Locate the cell with the specified text and output its (x, y) center coordinate. 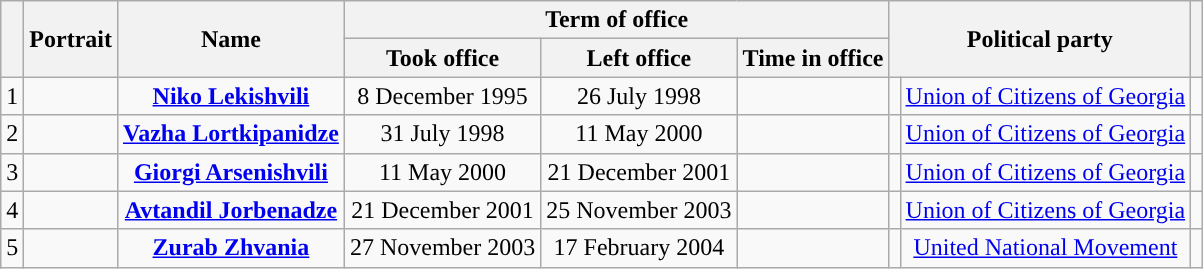
Portrait (71, 39)
Name (230, 39)
Term of office (616, 20)
2 (12, 134)
3 (12, 172)
Niko Lekishvili (230, 96)
Zurab Zhvania (230, 248)
United National Movement (1046, 248)
Avtandil Jorbenadze (230, 210)
31 July 1998 (442, 134)
17 February 2004 (639, 248)
Giorgi Arsenishvili (230, 172)
Left office (639, 58)
4 (12, 210)
Took office (442, 58)
Political party (1040, 39)
5 (12, 248)
1 (12, 96)
Time in office (813, 58)
27 November 2003 (442, 248)
25 November 2003 (639, 210)
Vazha Lortkipanidze (230, 134)
26 July 1998 (639, 96)
8 December 1995 (442, 96)
